For the text-containing cell, return its midpoint in (x, y) coordinate format. 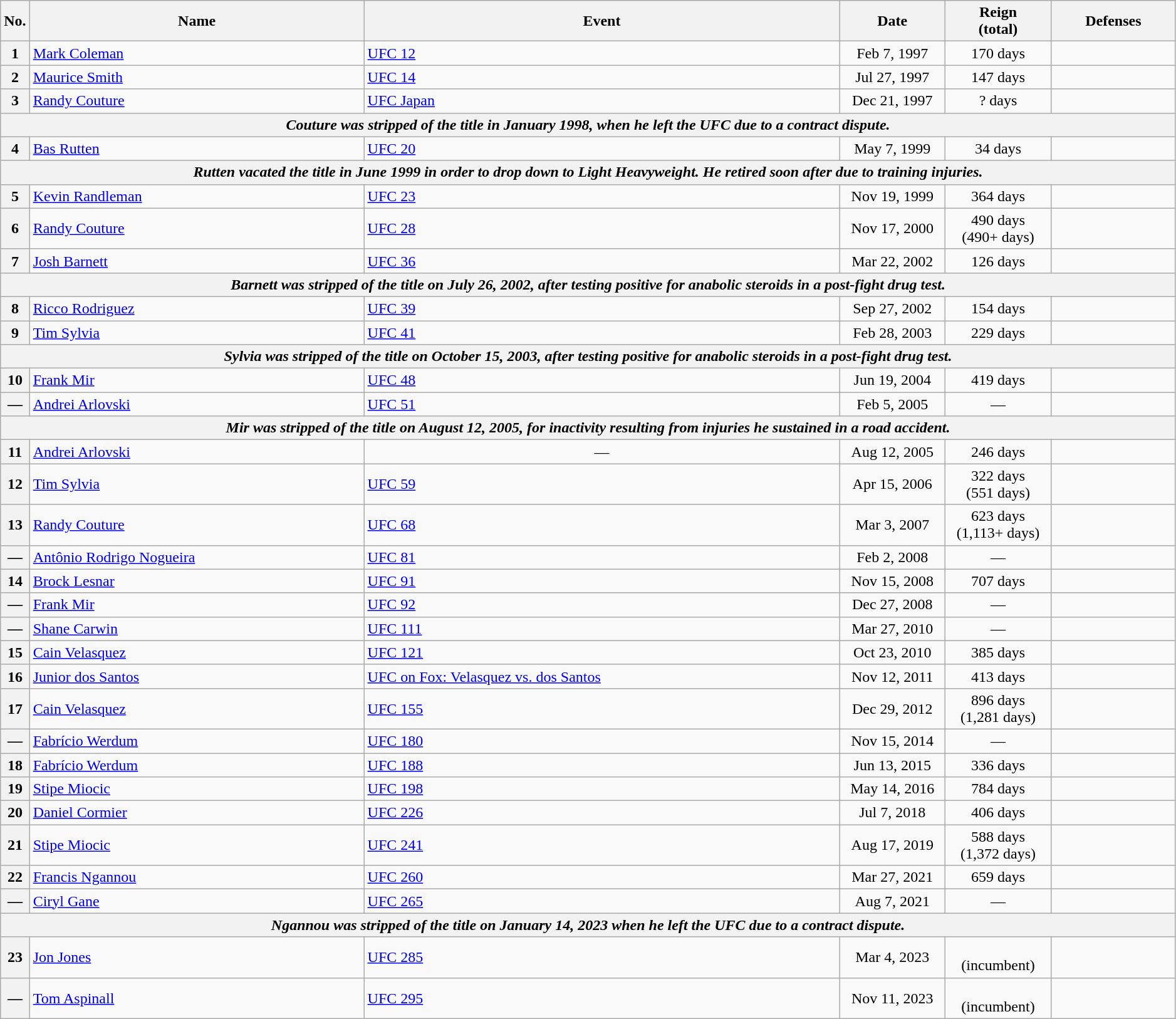
Junior dos Santos (197, 676)
UFC 295 (601, 998)
Bas Rutten (197, 149)
23 (15, 958)
15 (15, 652)
UFC 155 (601, 708)
Jul 27, 1997 (892, 77)
UFC 241 (601, 845)
Dec 21, 1997 (892, 101)
1 (15, 53)
Feb 7, 1997 (892, 53)
Daniel Cormier (197, 813)
UFC 226 (601, 813)
Feb 2, 2008 (892, 557)
Nov 15, 2014 (892, 741)
4 (15, 149)
Mark Coleman (197, 53)
Barnett was stripped of the title on July 26, 2002, after testing positive for anabolic steroids in a post-fight drug test. (588, 285)
Aug 12, 2005 (892, 452)
UFC 36 (601, 261)
11 (15, 452)
9 (15, 333)
7 (15, 261)
Oct 23, 2010 (892, 652)
Aug 17, 2019 (892, 845)
170 days (999, 53)
8 (15, 308)
UFC on Fox: Velasquez vs. dos Santos (601, 676)
Feb 5, 2005 (892, 404)
413 days (999, 676)
UFC 68 (601, 525)
UFC 41 (601, 333)
UFC 188 (601, 765)
Maurice Smith (197, 77)
Mar 3, 2007 (892, 525)
UFC 20 (601, 149)
419 days (999, 380)
6 (15, 228)
Nov 15, 2008 (892, 581)
Nov 19, 1999 (892, 196)
Event (601, 21)
Mar 4, 2023 (892, 958)
UFC 39 (601, 308)
Jul 7, 2018 (892, 813)
UFC 285 (601, 958)
20 (15, 813)
Aug 7, 2021 (892, 901)
10 (15, 380)
34 days (999, 149)
623 days(1,113+ days) (999, 525)
May 14, 2016 (892, 789)
Kevin Randleman (197, 196)
22 (15, 877)
126 days (999, 261)
406 days (999, 813)
UFC 59 (601, 484)
UFC 51 (601, 404)
12 (15, 484)
Tom Aspinall (197, 998)
147 days (999, 77)
Date (892, 21)
Ciryl Gane (197, 901)
16 (15, 676)
Sep 27, 2002 (892, 308)
490 days(490+ days) (999, 228)
17 (15, 708)
896 days(1,281 days) (999, 708)
3 (15, 101)
No. (15, 21)
UFC 121 (601, 652)
5 (15, 196)
21 (15, 845)
UFC 81 (601, 557)
UFC 48 (601, 380)
Mar 22, 2002 (892, 261)
UFC 260 (601, 877)
Nov 12, 2011 (892, 676)
13 (15, 525)
Ngannou was stripped of the title on January 14, 2023 when he left the UFC due to a contract dispute. (588, 925)
UFC Japan (601, 101)
Dec 27, 2008 (892, 605)
588 days(1,372 days) (999, 845)
Brock Lesnar (197, 581)
Apr 15, 2006 (892, 484)
19 (15, 789)
Francis Ngannou (197, 877)
Sylvia was stripped of the title on October 15, 2003, after testing positive for anabolic steroids in a post-fight drug test. (588, 357)
UFC 265 (601, 901)
364 days (999, 196)
May 7, 1999 (892, 149)
Josh Barnett (197, 261)
Mar 27, 2010 (892, 629)
UFC 92 (601, 605)
Jun 19, 2004 (892, 380)
322 days(551 days) (999, 484)
784 days (999, 789)
Nov 17, 2000 (892, 228)
246 days (999, 452)
Jun 13, 2015 (892, 765)
? days (999, 101)
Shane Carwin (197, 629)
Mar 27, 2021 (892, 877)
UFC 23 (601, 196)
Dec 29, 2012 (892, 708)
Feb 28, 2003 (892, 333)
Name (197, 21)
Mir was stripped of the title on August 12, 2005, for inactivity resulting from injuries he sustained in a road accident. (588, 428)
385 days (999, 652)
Ricco Rodriguez (197, 308)
UFC 14 (601, 77)
UFC 180 (601, 741)
Jon Jones (197, 958)
18 (15, 765)
2 (15, 77)
14 (15, 581)
Defenses (1113, 21)
Reign(total) (999, 21)
UFC 12 (601, 53)
336 days (999, 765)
Nov 11, 2023 (892, 998)
UFC 198 (601, 789)
229 days (999, 333)
UFC 111 (601, 629)
Antônio Rodrigo Nogueira (197, 557)
659 days (999, 877)
Rutten vacated the title in June 1999 in order to drop down to Light Heavyweight. He retired soon after due to training injuries. (588, 172)
UFC 28 (601, 228)
UFC 91 (601, 581)
Couture was stripped of the title in January 1998, when he left the UFC due to a contract dispute. (588, 125)
707 days (999, 581)
154 days (999, 308)
